Output the (x, y) coordinate of the center of the cell containing the given text.  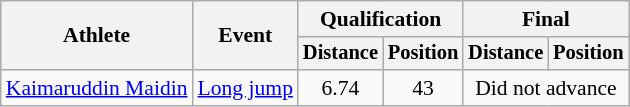
Long jump (246, 88)
Athlete (97, 36)
Kaimaruddin Maidin (97, 88)
Final (546, 19)
Qualification (380, 19)
Did not advance (546, 88)
Event (246, 36)
43 (423, 88)
6.74 (340, 88)
